Find where the given text appears and provide that cell's center as (X, Y) coordinate. 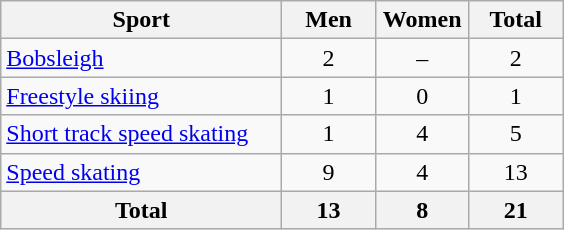
Sport (142, 20)
Speed skating (142, 172)
Men (329, 20)
Women (422, 20)
0 (422, 96)
8 (422, 210)
9 (329, 172)
– (422, 58)
21 (516, 210)
5 (516, 134)
Bobsleigh (142, 58)
Freestyle skiing (142, 96)
Short track speed skating (142, 134)
